Return (X, Y) of the center of cell containing provided text 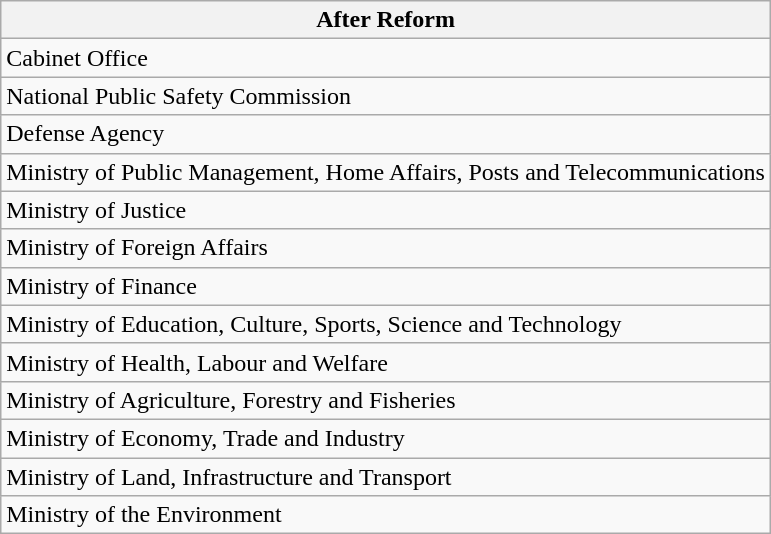
Cabinet Office (386, 58)
Ministry of Health, Labour and Welfare (386, 362)
Ministry of Education, Culture, Sports, Science and Technology (386, 324)
Ministry of Finance (386, 286)
Ministry of Economy, Trade and Industry (386, 438)
Ministry of Justice (386, 210)
After Reform (386, 20)
National Public Safety Commission (386, 96)
Defense Agency (386, 134)
Ministry of Foreign Affairs (386, 248)
Ministry of Public Management, Home Affairs, Posts and Telecommunications (386, 172)
Ministry of Land, Infrastructure and Transport (386, 477)
Ministry of Agriculture, Forestry and Fisheries (386, 400)
Ministry of the Environment (386, 515)
